Detect which cell encompasses the target text, then output its (X, Y) center coordinate. 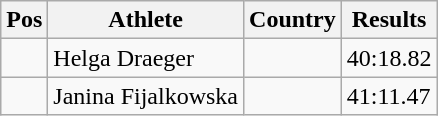
Helga Draeger (146, 58)
41:11.47 (389, 96)
Athlete (146, 20)
Pos (24, 20)
Country (293, 20)
Janina Fijalkowska (146, 96)
Results (389, 20)
40:18.82 (389, 58)
